Search for the cell housing the specified text and yield its [x, y] center coordinate. 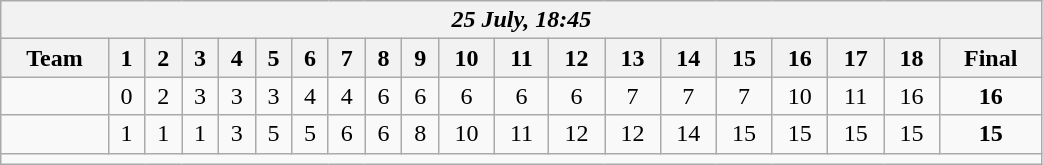
Final [990, 58]
13 [633, 58]
Team [54, 58]
18 [912, 58]
9 [420, 58]
0 [126, 96]
17 [856, 58]
25 July, 18:45 [522, 20]
